Search for the cell housing the specified text and yield its (X, Y) center coordinate. 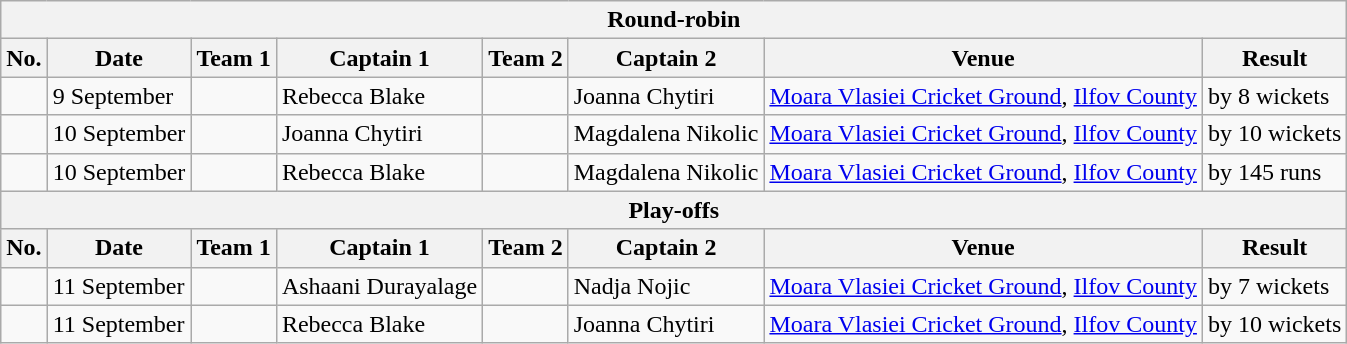
Nadja Nojic (666, 286)
9 September (119, 96)
by 8 wickets (1274, 96)
by 145 runs (1274, 172)
by 7 wickets (1274, 286)
Ashaani Durayalage (379, 286)
Play-offs (674, 210)
Round-robin (674, 20)
